Extract the [x, y] coordinate from the center of the cell holding the provided text.  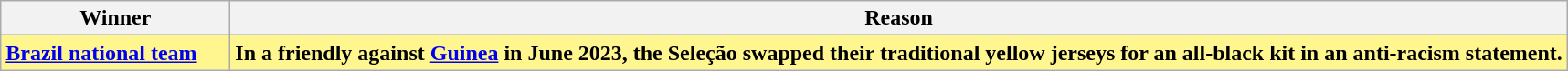
In a friendly against Guinea in June 2023, the Seleção swapped their traditional yellow jerseys for an all-black kit in an anti-racism statement. [899, 53]
Reason [899, 18]
Winner [115, 18]
Brazil national team [115, 53]
